Pinpoint the cell where the given text exists, returning its [x, y] midpoint coordinate. 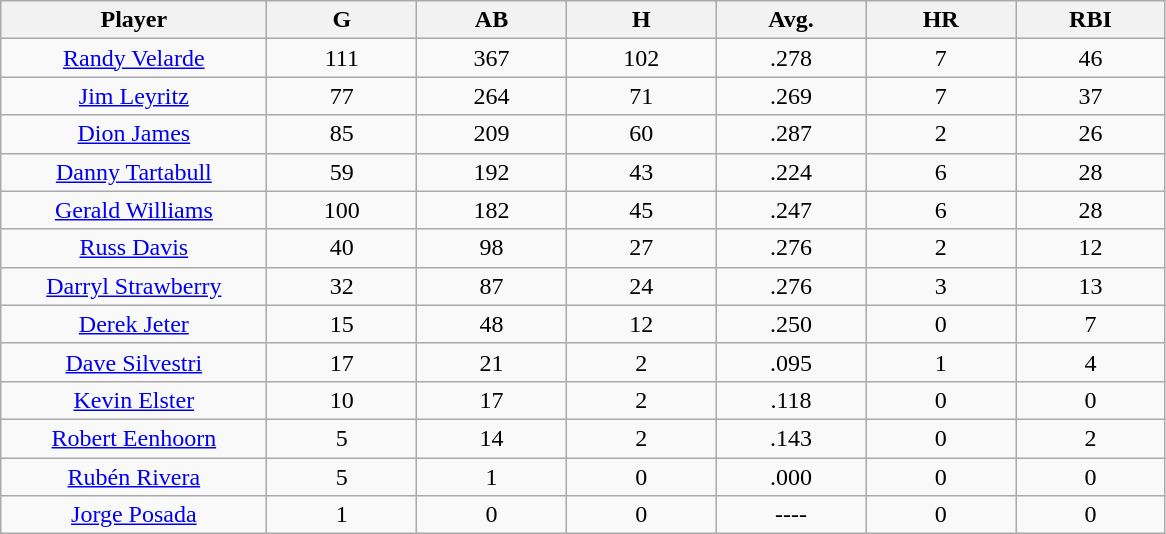
Dave Silvestri [134, 362]
Russ Davis [134, 248]
71 [641, 96]
.278 [791, 58]
Gerald Williams [134, 210]
---- [791, 515]
59 [342, 172]
27 [641, 248]
192 [492, 172]
98 [492, 248]
H [641, 20]
G [342, 20]
15 [342, 324]
26 [1091, 134]
367 [492, 58]
.143 [791, 438]
Jim Leyritz [134, 96]
48 [492, 324]
Kevin Elster [134, 400]
.224 [791, 172]
264 [492, 96]
.247 [791, 210]
100 [342, 210]
Darryl Strawberry [134, 286]
60 [641, 134]
21 [492, 362]
Jorge Posada [134, 515]
40 [342, 248]
77 [342, 96]
85 [342, 134]
Robert Eenhoorn [134, 438]
HR [941, 20]
Randy Velarde [134, 58]
.287 [791, 134]
10 [342, 400]
.118 [791, 400]
.000 [791, 477]
13 [1091, 286]
AB [492, 20]
.250 [791, 324]
46 [1091, 58]
Player [134, 20]
4 [1091, 362]
3 [941, 286]
87 [492, 286]
45 [641, 210]
Dion James [134, 134]
14 [492, 438]
.095 [791, 362]
209 [492, 134]
37 [1091, 96]
Danny Tartabull [134, 172]
Rubén Rivera [134, 477]
Derek Jeter [134, 324]
32 [342, 286]
43 [641, 172]
111 [342, 58]
182 [492, 210]
.269 [791, 96]
24 [641, 286]
RBI [1091, 20]
102 [641, 58]
Avg. [791, 20]
